Locate the cell with the specified text and output its [x, y] center coordinate. 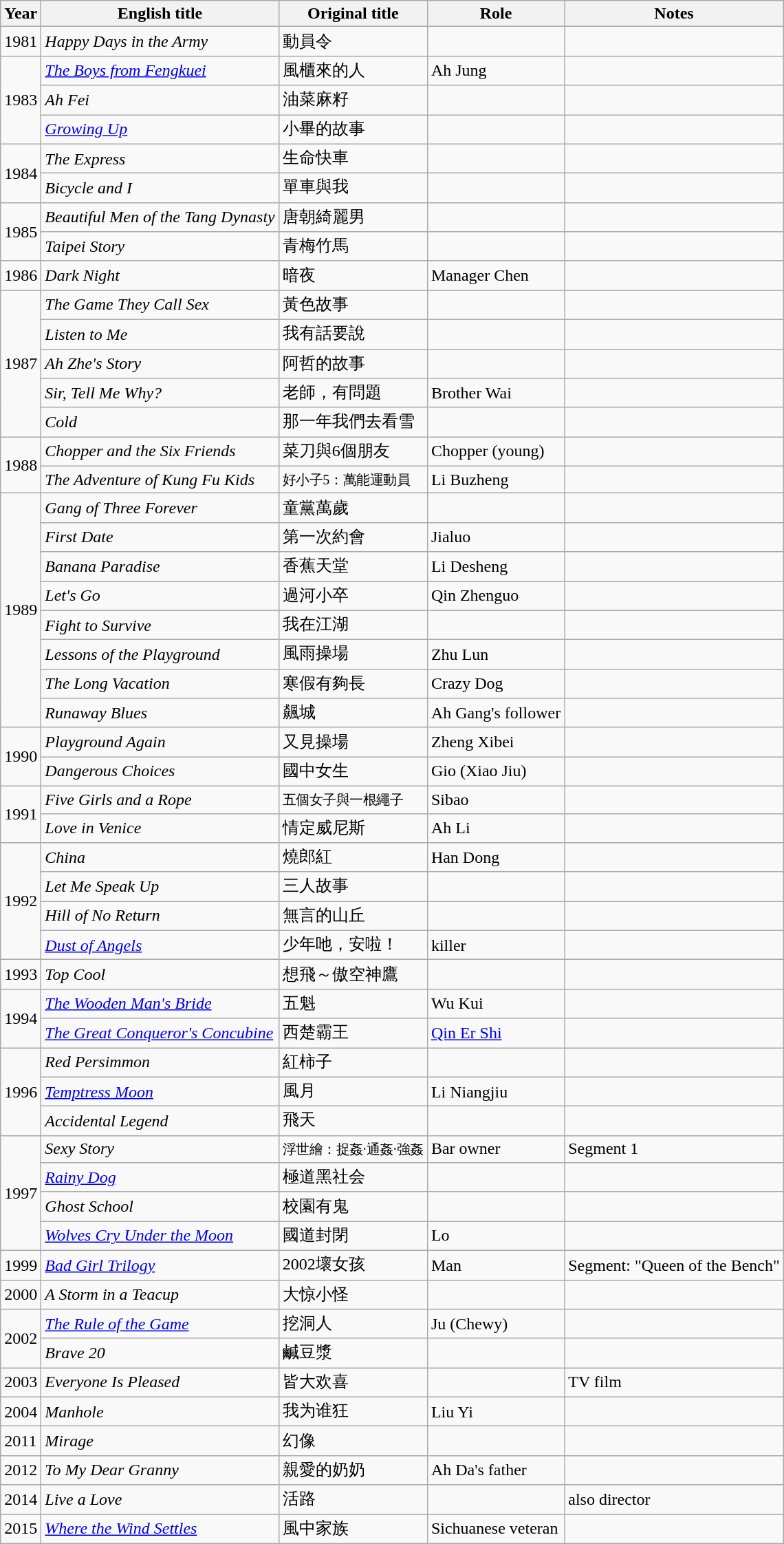
Cold [160, 422]
無言的山丘 [353, 916]
1989 [21, 610]
Qin Zhenguo [495, 596]
Li Desheng [495, 567]
The Adventure of Kung Fu Kids [160, 480]
小畢的故事 [353, 129]
1996 [21, 1091]
2015 [21, 1529]
China [160, 857]
also director [674, 1500]
Gang of Three Forever [160, 508]
五個女子與一根繩子 [353, 800]
The Rule of the Game [160, 1324]
1994 [21, 1018]
Notes [674, 14]
童黨萬歲 [353, 508]
1985 [21, 231]
Gio (Xiao Jiu) [495, 772]
Accidental Legend [160, 1122]
阿哲的故事 [353, 363]
1991 [21, 814]
Ah Gang's follower [495, 713]
皆大欢喜 [353, 1383]
青梅竹馬 [353, 246]
Year [21, 14]
1997 [21, 1193]
Rainy Dog [160, 1178]
1990 [21, 757]
Let Me Speak Up [160, 886]
情定威尼斯 [353, 828]
Sibao [495, 800]
Manhole [160, 1412]
幻像 [353, 1441]
Ah Zhe's Story [160, 363]
Live a Love [160, 1500]
寒假有夠長 [353, 684]
紅柿子 [353, 1062]
Sir, Tell Me Why? [160, 394]
Bad Girl Trilogy [160, 1265]
Ah Jung [495, 70]
Everyone Is Pleased [160, 1383]
Chopper and the Six Friends [160, 451]
飛天 [353, 1122]
Love in Venice [160, 828]
我在江湖 [353, 625]
活路 [353, 1500]
五魁 [353, 1003]
極道黑社会 [353, 1178]
單車與我 [353, 189]
Qin Er Shi [495, 1033]
English title [160, 14]
Segment: "Queen of the Bench" [674, 1265]
The Express [160, 158]
Bicycle and I [160, 189]
2004 [21, 1412]
動員令 [353, 41]
Manager Chen [495, 275]
風雨操場 [353, 655]
想飛～傲空神鷹 [353, 974]
Hill of No Return [160, 916]
The Great Conqueror's Concubine [160, 1033]
Temptress Moon [160, 1091]
Playground Again [160, 742]
燒郎紅 [353, 857]
1993 [21, 974]
2014 [21, 1500]
First Date [160, 537]
Wolves Cry Under the Moon [160, 1236]
校園有鬼 [353, 1207]
Ju (Chewy) [495, 1324]
Banana Paradise [160, 567]
TV film [674, 1383]
2000 [21, 1295]
親愛的奶奶 [353, 1470]
國道封閉 [353, 1236]
1984 [21, 173]
Mirage [160, 1441]
1987 [21, 363]
Original title [353, 14]
The Wooden Man's Bride [160, 1003]
Ah Fei [160, 100]
Dangerous Choices [160, 772]
Brave 20 [160, 1353]
黃色故事 [353, 305]
Zhu Lun [495, 655]
香蕉天堂 [353, 567]
Bar owner [495, 1149]
Chopper (young) [495, 451]
Lo [495, 1236]
好小子5：萬能運動員 [353, 480]
2003 [21, 1383]
Sexy Story [160, 1149]
油菜麻籽 [353, 100]
Ah Li [495, 828]
Jialuo [495, 537]
浮世繪：捉姦·通姦·強姦 [353, 1149]
少年吔，安啦！ [353, 945]
A Storm in a Teacup [160, 1295]
挖洞人 [353, 1324]
我有話要說 [353, 334]
1999 [21, 1265]
第一次約會 [353, 537]
Liu Yi [495, 1412]
暗夜 [353, 275]
西楚霸王 [353, 1033]
過河小卒 [353, 596]
1992 [21, 901]
Let's Go [160, 596]
2002 [21, 1339]
To My Dear Granny [160, 1470]
Lessons of the Playground [160, 655]
生命快車 [353, 158]
鹹豆漿 [353, 1353]
Ah Da's father [495, 1470]
Top Cool [160, 974]
2002壞女孩 [353, 1265]
2011 [21, 1441]
Li Buzheng [495, 480]
Brother Wai [495, 394]
Red Persimmon [160, 1062]
飆城 [353, 713]
1983 [21, 100]
Beautiful Men of the Tang Dynasty [160, 217]
Where the Wind Settles [160, 1529]
The Long Vacation [160, 684]
Segment 1 [674, 1149]
Li Niangjiu [495, 1091]
風櫃來的人 [353, 70]
Zheng Xibei [495, 742]
1986 [21, 275]
三人故事 [353, 886]
Han Dong [495, 857]
Growing Up [160, 129]
Runaway Blues [160, 713]
那一年我們去看雪 [353, 422]
Crazy Dog [495, 684]
killer [495, 945]
又見操場 [353, 742]
Happy Days in the Army [160, 41]
菜刀與6個朋友 [353, 451]
Five Girls and a Rope [160, 800]
唐朝綺麗男 [353, 217]
大惊小怪 [353, 1295]
風中家族 [353, 1529]
Dust of Angels [160, 945]
老師，有問題 [353, 394]
Taipei Story [160, 246]
風月 [353, 1091]
The Boys from Fengkuei [160, 70]
Fight to Survive [160, 625]
1988 [21, 465]
Wu Kui [495, 1003]
Dark Night [160, 275]
Ghost School [160, 1207]
Listen to Me [160, 334]
Role [495, 14]
2012 [21, 1470]
國中女生 [353, 772]
Man [495, 1265]
我为谁狂 [353, 1412]
Sichuanese veteran [495, 1529]
The Game They Call Sex [160, 305]
1981 [21, 41]
